Locate the cell with the specified text and output its [X, Y] center coordinate. 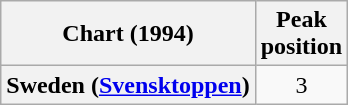
3 [301, 85]
Chart (1994) [128, 34]
Peakposition [301, 34]
Sweden (Svensktoppen) [128, 85]
